For the text-containing cell, return its midpoint in (x, y) coordinate format. 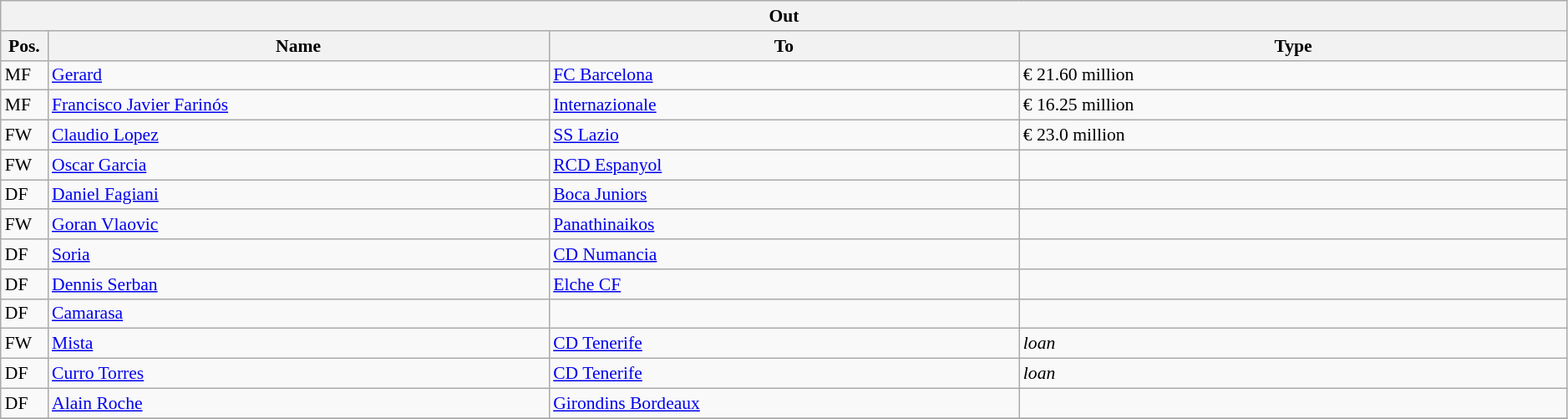
Type (1293, 46)
Pos. (24, 46)
Name (298, 46)
Camarasa (298, 314)
To (784, 46)
RCD Espanyol (784, 165)
€ 23.0 million (1293, 135)
€ 21.60 million (1293, 75)
Gerard (298, 75)
Boca Juniors (784, 195)
Internazionale (784, 105)
Mista (298, 344)
Alain Roche (298, 403)
Daniel Fagiani (298, 195)
Goran Vlaovic (298, 225)
Out (784, 16)
CD Numancia (784, 254)
Panathinaikos (784, 225)
Dennis Serban (298, 284)
SS Lazio (784, 135)
Oscar Garcia (298, 165)
Soria (298, 254)
Claudio Lopez (298, 135)
Francisco Javier Farinós (298, 105)
€ 16.25 million (1293, 105)
Curro Torres (298, 374)
Elche CF (784, 284)
FC Barcelona (784, 75)
Girondins Bordeaux (784, 403)
